From the cell containing the given text, extract its center point as (x, y) coordinate. 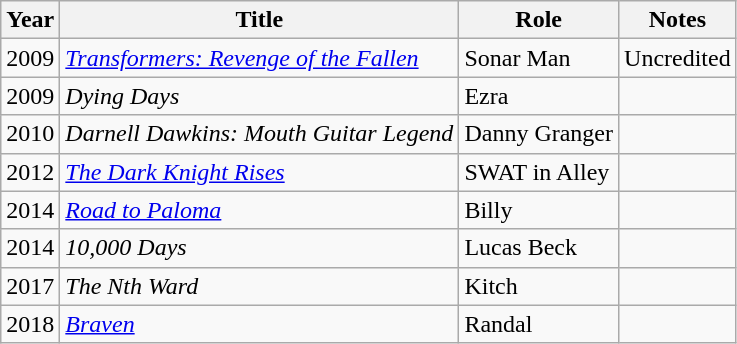
2010 (30, 134)
Notes (678, 20)
Ezra (539, 96)
Year (30, 20)
Role (539, 20)
Danny Granger (539, 134)
Road to Paloma (260, 210)
2017 (30, 286)
Title (260, 20)
The Dark Knight Rises (260, 172)
Uncredited (678, 58)
Sonar Man (539, 58)
2012 (30, 172)
SWAT in Alley (539, 172)
Braven (260, 324)
10,000 Days (260, 248)
Billy (539, 210)
Darnell Dawkins: Mouth Guitar Legend (260, 134)
Kitch (539, 286)
Dying Days (260, 96)
Randal (539, 324)
Transformers: Revenge of the Fallen (260, 58)
The Nth Ward (260, 286)
Lucas Beck (539, 248)
2018 (30, 324)
